Pinpoint the cell where the given text exists, returning its (x, y) midpoint coordinate. 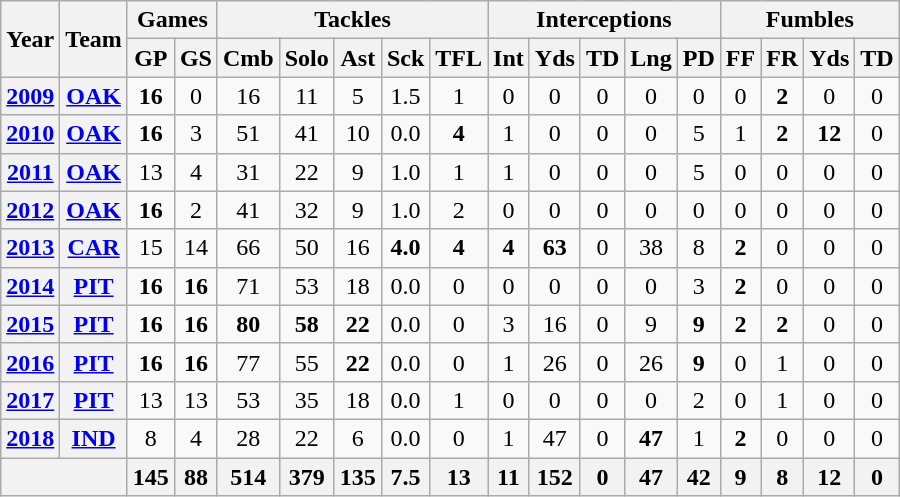
2010 (30, 134)
135 (358, 477)
2009 (30, 96)
51 (248, 134)
35 (306, 400)
Lng (651, 58)
FF (740, 58)
71 (248, 286)
6 (358, 438)
1.5 (405, 96)
10 (358, 134)
77 (248, 362)
GP (150, 58)
4.0 (405, 248)
Interceptions (604, 20)
58 (306, 324)
42 (698, 477)
Tackles (352, 20)
63 (554, 248)
IND (94, 438)
152 (554, 477)
379 (306, 477)
7.5 (405, 477)
145 (150, 477)
38 (651, 248)
2014 (30, 286)
31 (248, 172)
2018 (30, 438)
Int (509, 58)
TFL (459, 58)
FR (782, 58)
Ast (358, 58)
Solo (306, 58)
15 (150, 248)
2015 (30, 324)
88 (196, 477)
Year (30, 39)
66 (248, 248)
80 (248, 324)
28 (248, 438)
32 (306, 210)
14 (196, 248)
50 (306, 248)
55 (306, 362)
2012 (30, 210)
2016 (30, 362)
Games (172, 20)
2017 (30, 400)
514 (248, 477)
PD (698, 58)
Team (94, 39)
Fumbles (810, 20)
GS (196, 58)
Cmb (248, 58)
2011 (30, 172)
Sck (405, 58)
2013 (30, 248)
CAR (94, 248)
